Locate the cell with the specified text and output its [x, y] center coordinate. 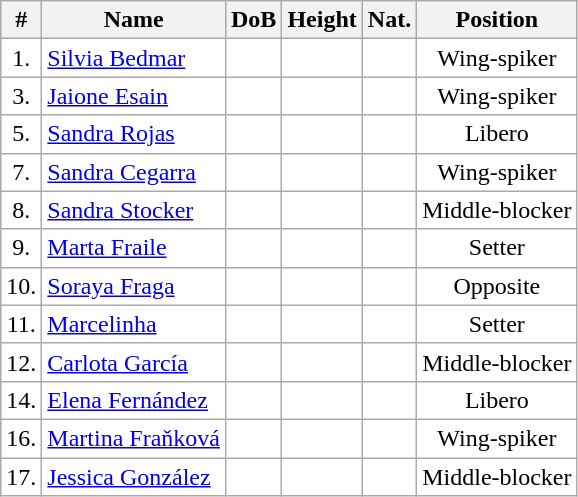
Carlota García [134, 362]
Marcelinha [134, 324]
Jaione Esain [134, 96]
Position [497, 20]
17. [22, 477]
Nat. [389, 20]
11. [22, 324]
5. [22, 134]
Name [134, 20]
Soraya Fraga [134, 286]
Silvia Bedmar [134, 58]
8. [22, 210]
Opposite [497, 286]
Martina Fraňková [134, 438]
16. [22, 438]
1. [22, 58]
Sandra Stocker [134, 210]
# [22, 20]
Elena Fernández [134, 400]
Marta Fraile [134, 248]
12. [22, 362]
Jessica González [134, 477]
Sandra Rojas [134, 134]
7. [22, 172]
9. [22, 248]
DoB [253, 20]
Height [322, 20]
Sandra Cegarra [134, 172]
14. [22, 400]
10. [22, 286]
3. [22, 96]
